Return [X, Y] of the center of cell containing provided text 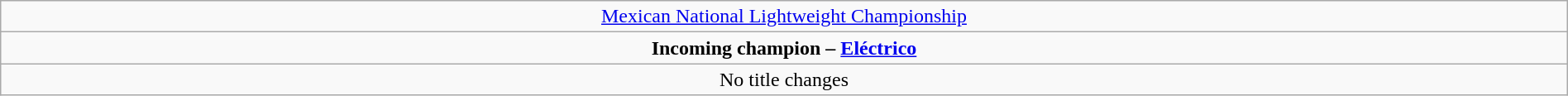
Incoming champion – Eléctrico [784, 48]
Mexican National Lightweight Championship [784, 17]
No title changes [784, 79]
